Return the [X, Y] coordinate for the center point of the cell that contains the specified text.  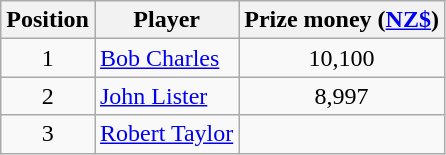
Bob Charles [166, 58]
3 [48, 134]
Prize money (NZ$) [342, 20]
John Lister [166, 96]
10,100 [342, 58]
Robert Taylor [166, 134]
2 [48, 96]
Player [166, 20]
1 [48, 58]
Position [48, 20]
8,997 [342, 96]
